Identify which cell holds the provided text, then report its (X, Y) central coordinate. 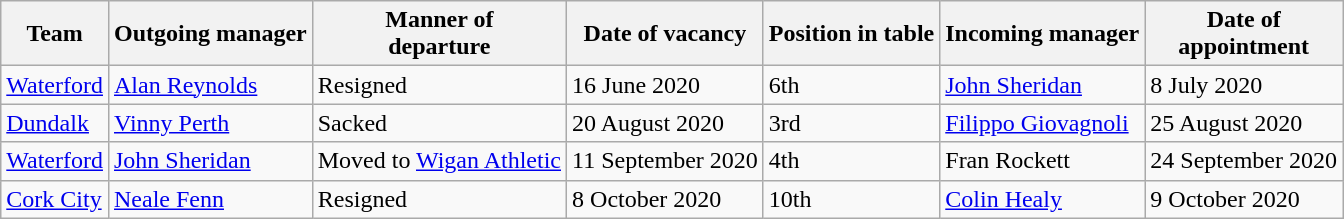
Manner ofdeparture (439, 34)
8 October 2020 (666, 199)
24 September 2020 (1244, 161)
Team (55, 34)
Position in table (851, 34)
Sacked (439, 123)
10th (851, 199)
Colin Healy (1042, 199)
Cork City (55, 199)
Vinny Perth (210, 123)
Alan Reynolds (210, 85)
Date ofappointment (1244, 34)
Filippo Giovagnoli (1042, 123)
Fran Rockett (1042, 161)
20 August 2020 (666, 123)
9 October 2020 (1244, 199)
11 September 2020 (666, 161)
Dundalk (55, 123)
Moved to Wigan Athletic (439, 161)
Date of vacancy (666, 34)
8 July 2020 (1244, 85)
4th (851, 161)
3rd (851, 123)
Neale Fenn (210, 199)
Outgoing manager (210, 34)
16 June 2020 (666, 85)
25 August 2020 (1244, 123)
6th (851, 85)
Incoming manager (1042, 34)
